Find where the given text appears and provide that cell's center as [X, Y] coordinate. 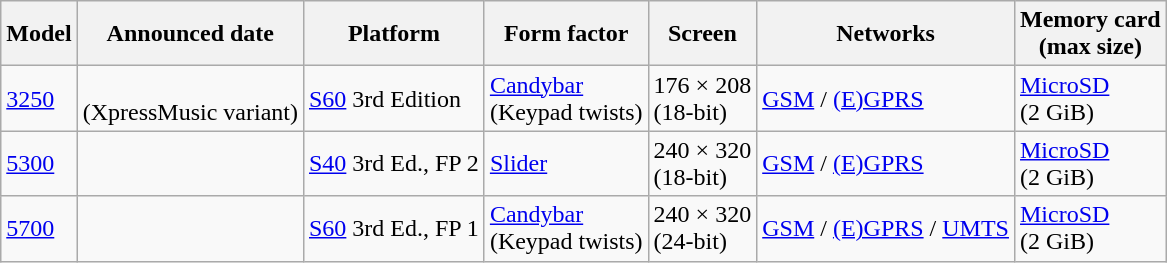
240 × 320(18-bit) [702, 164]
(XpressMusic variant) [190, 98]
Slider [566, 164]
240 × 320(24-bit) [702, 228]
Screen [702, 34]
5300 [39, 164]
Model [39, 34]
176 × 208(18-bit) [702, 98]
Memory card(max size) [1090, 34]
GSM / (E)GPRS / UMTS [886, 228]
Platform [394, 34]
Form factor [566, 34]
Networks [886, 34]
5700 [39, 228]
S60 3rd Edition [394, 98]
Announced date [190, 34]
S60 3rd Ed., FP 1 [394, 228]
S40 3rd Ed., FP 2 [394, 164]
3250 [39, 98]
